Determine the (X, Y) coordinate at the center of the cell enclosing the given text.  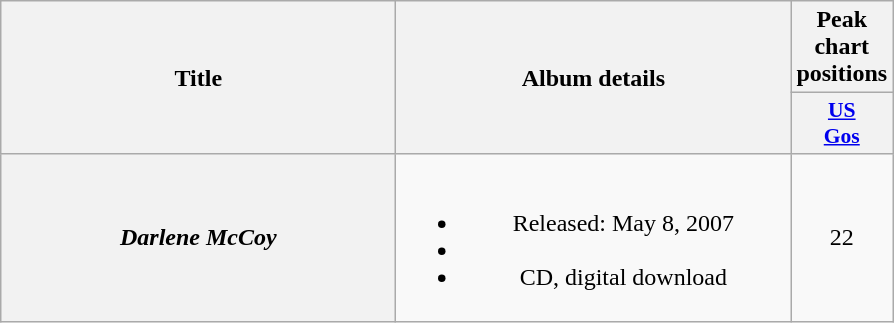
Title (198, 78)
Darlene McCoy (198, 238)
Released: May 8, 2007CD, digital download (594, 238)
USGos (842, 124)
22 (842, 238)
Peak chart positions (842, 47)
Album details (594, 78)
